Identify which cell holds the provided text, then report its (X, Y) central coordinate. 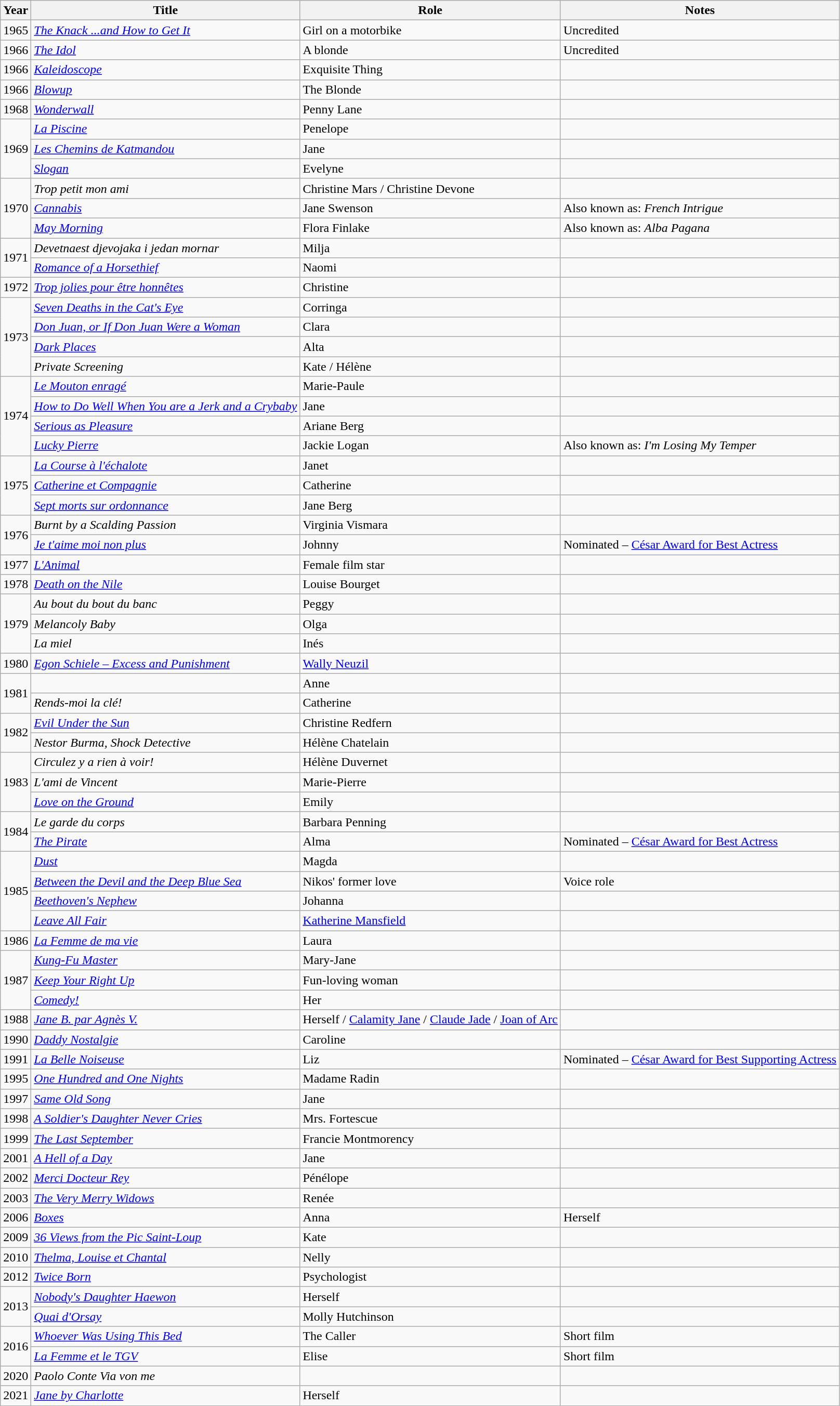
1978 (16, 584)
Rends-moi la clé! (165, 703)
Nobody's Daughter Haewon (165, 1297)
Her (430, 1000)
Laura (430, 941)
Mary-Jane (430, 960)
Notes (700, 10)
La Belle Noiseuse (165, 1059)
1985 (16, 891)
La Femme de ma vie (165, 941)
The Idol (165, 50)
Christine (430, 288)
A blonde (430, 50)
Nelly (430, 1257)
May Morning (165, 228)
Anna (430, 1218)
1969 (16, 149)
Title (165, 10)
Je t'aime moi non plus (165, 544)
2003 (16, 1197)
1977 (16, 564)
Catherine et Compagnie (165, 485)
Don Juan, or If Don Juan Were a Woman (165, 327)
1984 (16, 831)
Lucky Pierre (165, 446)
L'ami de Vincent (165, 782)
1991 (16, 1059)
Anne (430, 683)
Leave All Fair (165, 921)
Seven Deaths in the Cat's Eye (165, 307)
Evil Under the Sun (165, 723)
La Femme et le TGV (165, 1356)
Psychologist (430, 1277)
1973 (16, 337)
Same Old Song (165, 1099)
2010 (16, 1257)
Jackie Logan (430, 446)
Whoever Was Using This Bed (165, 1336)
L'Animal (165, 564)
Love on the Ground (165, 802)
Johanna (430, 901)
Thelma, Louise et Chantal (165, 1257)
Also known as: French Intrigue (700, 208)
Evelyne (430, 168)
Milja (430, 248)
A Soldier's Daughter Never Cries (165, 1118)
1975 (16, 485)
Penelope (430, 129)
Kate / Hélène (430, 367)
Marie-Pierre (430, 782)
Johnny (430, 544)
Katherine Mansfield (430, 921)
1986 (16, 941)
Jane by Charlotte (165, 1396)
1997 (16, 1099)
La Course à l'échalote (165, 465)
2013 (16, 1307)
Trop petit mon ami (165, 188)
2020 (16, 1376)
Egon Schiele – Excess and Punishment (165, 663)
Kate (430, 1238)
1968 (16, 109)
Alta (430, 347)
Les Chemins de Katmandou (165, 149)
Christine Mars / Christine Devone (430, 188)
Slogan (165, 168)
Flora Finlake (430, 228)
Le Mouton enragé (165, 386)
Pénélope (430, 1178)
1998 (16, 1118)
Corringa (430, 307)
Dark Places (165, 347)
A Hell of a Day (165, 1158)
The Pirate (165, 841)
1981 (16, 693)
Le garde du corps (165, 822)
Molly Hutchinson (430, 1317)
The Caller (430, 1336)
Burnt by a Scalding Passion (165, 525)
Merci Docteur Rey (165, 1178)
Voice role (700, 881)
1990 (16, 1039)
Ariane Berg (430, 426)
One Hundred and One Nights (165, 1079)
1983 (16, 782)
The Last September (165, 1138)
Kaleidoscope (165, 70)
Naomi (430, 268)
The Knack ...and How to Get It (165, 30)
Jane Berg (430, 505)
1974 (16, 416)
Dust (165, 861)
Twice Born (165, 1277)
Virginia Vismara (430, 525)
1999 (16, 1138)
1970 (16, 208)
Francie Montmorency (430, 1138)
Keep Your Right Up (165, 980)
Trop jolies pour être honnêtes (165, 288)
1965 (16, 30)
Peggy (430, 604)
How to Do Well When You are a Jerk and a Crybaby (165, 406)
1972 (16, 288)
Boxes (165, 1218)
Nominated – César Award for Best Supporting Actress (700, 1059)
Inés (430, 644)
Mrs. Fortescue (430, 1118)
Caroline (430, 1039)
La miel (165, 644)
Paolo Conte Via von me (165, 1376)
1980 (16, 663)
Exquisite Thing (430, 70)
Circulez y a rien à voir! (165, 762)
Magda (430, 861)
2016 (16, 1346)
2021 (16, 1396)
Comedy! (165, 1000)
Melancoly Baby (165, 624)
Marie-Paule (430, 386)
1988 (16, 1020)
1982 (16, 733)
Hélène Duvernet (430, 762)
The Blonde (430, 89)
Liz (430, 1059)
Herself / Calamity Jane / Claude Jade / Joan of Arc (430, 1020)
1995 (16, 1079)
1987 (16, 980)
2009 (16, 1238)
Death on the Nile (165, 584)
Also known as: Alba Pagana (700, 228)
Renée (430, 1197)
Olga (430, 624)
Emily (430, 802)
36 Views from the Pic Saint-Loup (165, 1238)
Girl on a motorbike (430, 30)
Kung-Fu Master (165, 960)
Role (430, 10)
Elise (430, 1356)
Jane Swenson (430, 208)
Clara (430, 327)
Also known as: I'm Losing My Temper (700, 446)
Female film star (430, 564)
2006 (16, 1218)
Quai d'Orsay (165, 1317)
2012 (16, 1277)
Romance of a Horsethief (165, 268)
Au bout du bout du banc (165, 604)
Nikos' former love (430, 881)
Alma (430, 841)
Private Screening (165, 367)
Nestor Burma, Shock Detective (165, 743)
Hélène Chatelain (430, 743)
Devetnaest djevojaka i jedan mornar (165, 248)
La Piscine (165, 129)
2002 (16, 1178)
1979 (16, 624)
The Very Merry Widows (165, 1197)
Year (16, 10)
Sept morts sur ordonnance (165, 505)
Wonderwall (165, 109)
Daddy Nostalgie (165, 1039)
Louise Bourget (430, 584)
Serious as Pleasure (165, 426)
Janet (430, 465)
2001 (16, 1158)
1971 (16, 258)
Penny Lane (430, 109)
Jane B. par Agnès V. (165, 1020)
Beethoven's Nephew (165, 901)
Christine Redfern (430, 723)
Wally Neuzil (430, 663)
Blowup (165, 89)
Fun-loving woman (430, 980)
Madame Radin (430, 1079)
Cannabis (165, 208)
1976 (16, 535)
Barbara Penning (430, 822)
Between the Devil and the Deep Blue Sea (165, 881)
